Determine the (X, Y) coordinate at the center of the cell enclosing the given text.  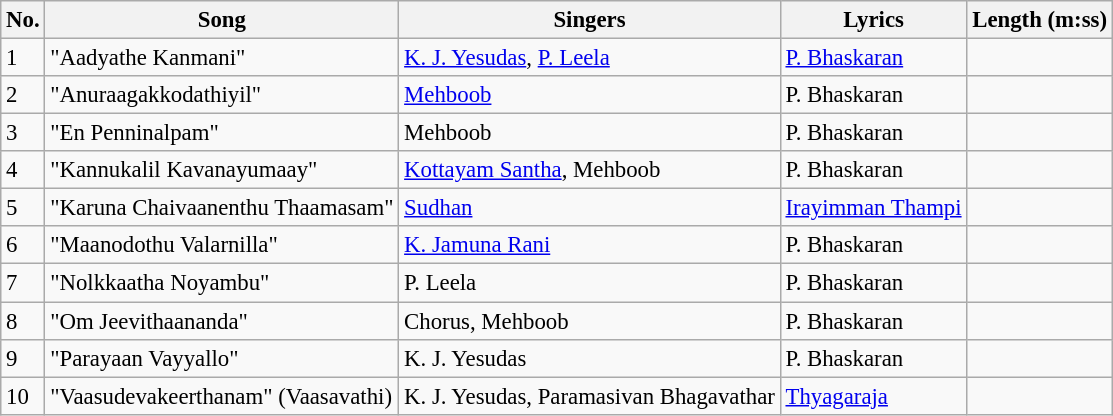
K. J. Yesudas, Paramasivan Bhagavathar (590, 396)
8 (23, 321)
Singers (590, 20)
10 (23, 396)
"Om Jeevithaananda" (222, 321)
3 (23, 133)
Song (222, 20)
5 (23, 208)
Irayimman Thampi (874, 208)
9 (23, 358)
"Kannukalil Kavanayumaay" (222, 170)
Sudhan (590, 208)
1 (23, 58)
"Aadyathe Kanmani" (222, 58)
K. J. Yesudas, P. Leela (590, 58)
"Maanodothu Valarnilla" (222, 245)
"En Penninalpam" (222, 133)
"Karuna Chaivaanenthu Thaamasam" (222, 208)
6 (23, 245)
"Parayaan Vayyallo" (222, 358)
2 (23, 95)
No. (23, 20)
Lyrics (874, 20)
4 (23, 170)
P. Leela (590, 283)
"Anuraagakkodathiyil" (222, 95)
Kottayam Santha, Mehboob (590, 170)
7 (23, 283)
K. Jamuna Rani (590, 245)
Length (m:ss) (1040, 20)
"Nolkkaatha Noyambu" (222, 283)
Thyagaraja (874, 396)
Chorus, Mehboob (590, 321)
K. J. Yesudas (590, 358)
"Vaasudevakeerthanam" (Vaasavathi) (222, 396)
